Return the (X, Y) coordinate for the center point of the cell that contains the specified text.  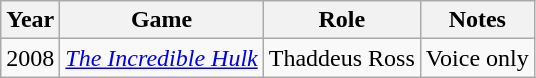
Role (342, 20)
Voice only (477, 58)
2008 (30, 58)
Game (162, 20)
Notes (477, 20)
Year (30, 20)
Thaddeus Ross (342, 58)
The Incredible Hulk (162, 58)
